Determine the (X, Y) coordinate at the center of the cell enclosing the given text.  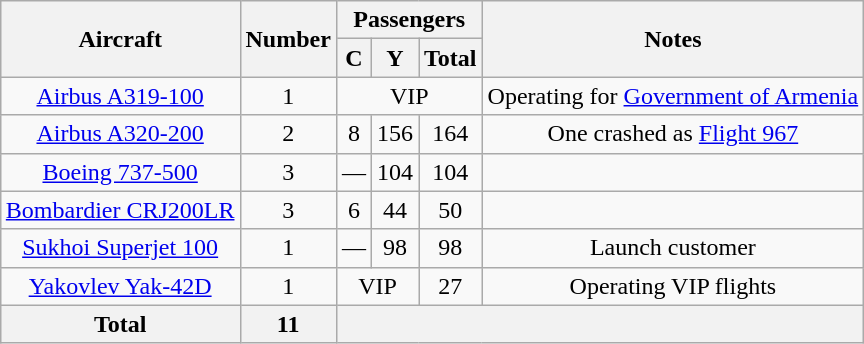
Airbus A320-200 (120, 134)
Sukhoi Superjet 100 (120, 248)
Launch customer (673, 248)
164 (451, 134)
One crashed as Flight 967 (673, 134)
Number (288, 39)
27 (451, 286)
Passengers (409, 20)
Notes (673, 39)
C (354, 58)
8 (354, 134)
Yakovlev Yak-42D (120, 286)
Airbus A319-100 (120, 96)
44 (394, 210)
6 (354, 210)
Boeing 737-500 (120, 172)
Operating VIP flights (673, 286)
2 (288, 134)
Operating for Government of Armenia (673, 96)
156 (394, 134)
Y (394, 58)
Aircraft (120, 39)
Bombardier CRJ200LR (120, 210)
11 (288, 324)
50 (451, 210)
